Scan for the cell matching the given text and deliver its (X, Y) coordinate at center. 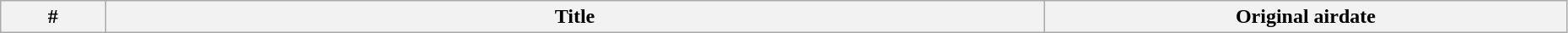
Title (574, 17)
# (53, 17)
Original airdate (1306, 17)
